Return [x, y] of the center of cell containing provided text 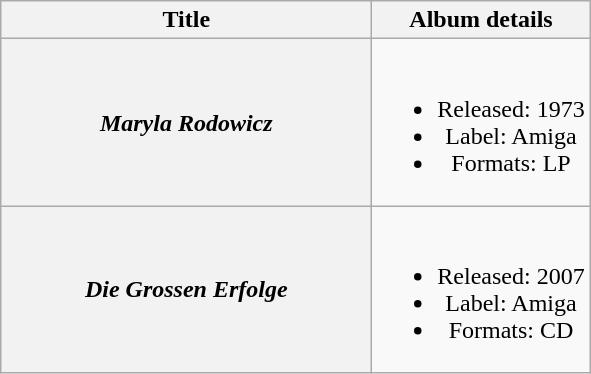
Released: 1973Label: AmigaFormats: LP [481, 122]
Title [186, 20]
Released: 2007Label: AmigaFormats: CD [481, 290]
Maryla Rodowicz [186, 122]
Album details [481, 20]
Die Grossen Erfolge [186, 290]
